Determine the (X, Y) coordinate at the center of the cell enclosing the given text.  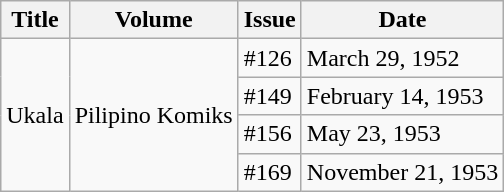
March 29, 1952 (402, 58)
#169 (270, 172)
Pilipino Komiks (154, 115)
Ukala (35, 115)
Title (35, 20)
Issue (270, 20)
February 14, 1953 (402, 96)
#149 (270, 96)
#156 (270, 134)
May 23, 1953 (402, 134)
#126 (270, 58)
Volume (154, 20)
Date (402, 20)
November 21, 1953 (402, 172)
